Identify which cell holds the provided text, then report its [x, y] central coordinate. 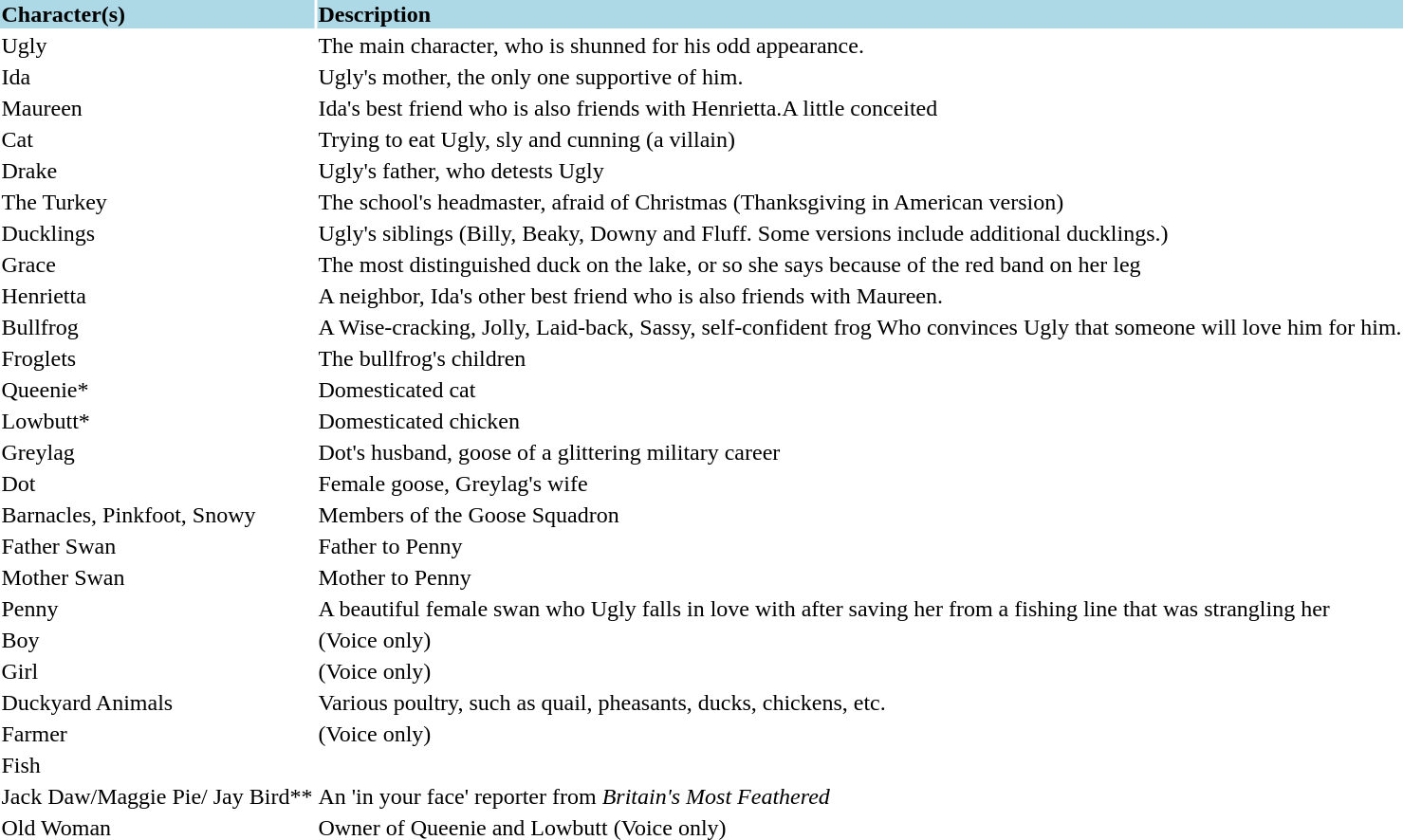
Ugly's siblings (Billy, Beaky, Downy and Fluff. Some versions include additional ducklings.) [859, 233]
Description [859, 14]
Cat [157, 139]
Duckyard Animals [157, 703]
The bullfrog's children [859, 358]
Ida's best friend who is also friends with Henrietta.A little conceited [859, 108]
Dot [157, 484]
Jack Daw/Maggie Pie/ Jay Bird** [157, 796]
A beautiful female swan who Ugly falls in love with after saving her from a fishing line that was strangling her [859, 609]
Henrietta [157, 296]
Various poultry, such as quail, pheasants, ducks, chickens, etc. [859, 703]
Queenie* [157, 390]
Boy [157, 640]
Bullfrog [157, 327]
The most distinguished duck on the lake, or so she says because of the red band on her leg [859, 265]
Character(s) [157, 14]
Penny [157, 609]
An 'in your face' reporter from Britain's Most Feathered [859, 796]
Female goose, Greylag's wife [859, 484]
A neighbor, Ida's other best friend who is also friends with Maureen. [859, 296]
Ugly's father, who detests Ugly [859, 171]
Ugly [157, 46]
Maureen [157, 108]
Members of the Goose Squadron [859, 515]
Father to Penny [859, 546]
Farmer [157, 734]
Dot's husband, goose of a glittering military career [859, 452]
The main character, who is shunned for his odd appearance. [859, 46]
Father Swan [157, 546]
Mother Swan [157, 577]
A Wise-cracking, Jolly, Laid-back, Sassy, self-confident frog Who convinces Ugly that someone will love him for him. [859, 327]
Girl [157, 671]
Froglets [157, 358]
The Turkey [157, 202]
Domesticated cat [859, 390]
Greylag [157, 452]
Ugly's mother, the only one supportive of him. [859, 77]
Trying to eat Ugly, sly and cunning (a villain) [859, 139]
Ida [157, 77]
Fish [157, 765]
Ducklings [157, 233]
Grace [157, 265]
Barnacles, Pinkfoot, Snowy [157, 515]
Mother to Penny [859, 577]
Domesticated chicken [859, 421]
Lowbutt* [157, 421]
Drake [157, 171]
The school's headmaster, afraid of Christmas (Thanksgiving in American version) [859, 202]
